Locate the cell with the specified text and output its [x, y] center coordinate. 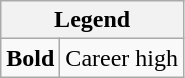
Legend [92, 20]
Career high [122, 58]
Bold [30, 58]
